Extract the (X, Y) coordinate from the center of the cell holding the provided text.  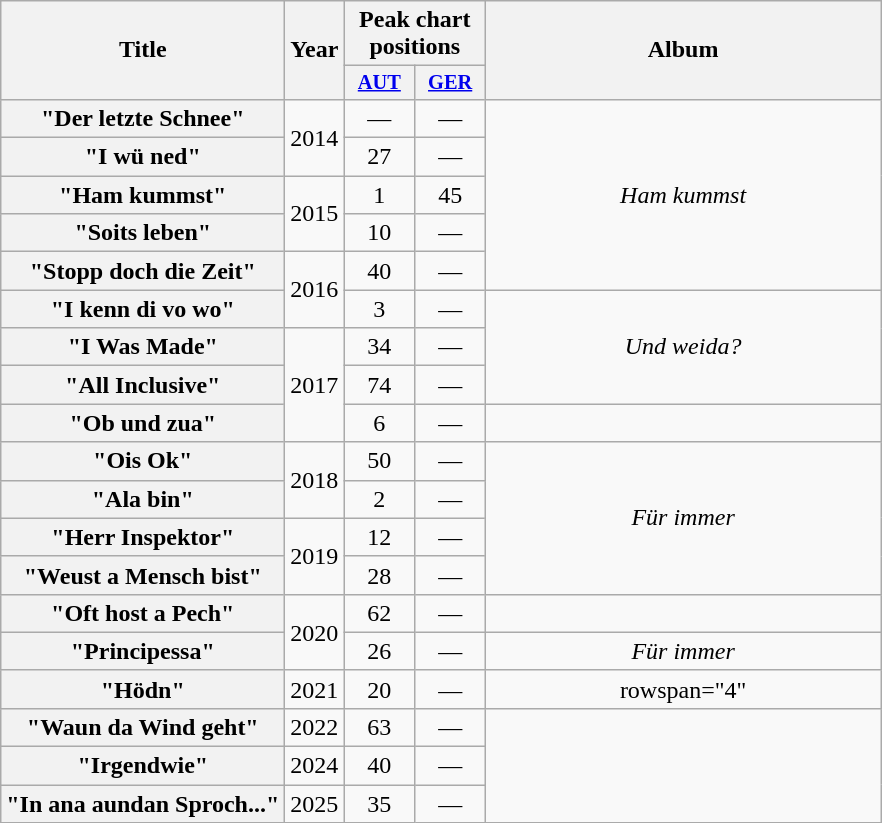
74 (380, 385)
"Principessa" (143, 651)
AUT (380, 83)
12 (380, 537)
rowspan="4" (684, 689)
2022 (314, 727)
"Irgendwie" (143, 766)
"All Inclusive" (143, 385)
"Ham kummst" (143, 195)
"Weust a Mensch bist" (143, 575)
"Waun da Wind geht" (143, 727)
63 (380, 727)
27 (380, 157)
6 (380, 423)
2024 (314, 766)
Und weida? (684, 347)
28 (380, 575)
2020 (314, 632)
34 (380, 347)
"In ana aundan Sproch..." (143, 804)
"Hödn" (143, 689)
"I kenn di vo wo" (143, 309)
Album (684, 50)
2 (380, 499)
10 (380, 233)
"Der letzte Schnee" (143, 118)
2025 (314, 804)
"Ala bin" (143, 499)
"I Was Made" (143, 347)
3 (380, 309)
"Herr Inspektor" (143, 537)
2015 (314, 214)
"Ob und zua" (143, 423)
"I wü ned" (143, 157)
Ham kummst (684, 194)
"Ois Ok" (143, 461)
45 (450, 195)
1 (380, 195)
2018 (314, 480)
2016 (314, 290)
50 (380, 461)
35 (380, 804)
Title (143, 50)
2021 (314, 689)
2019 (314, 556)
26 (380, 651)
Year (314, 50)
2014 (314, 137)
"Oft host a Pech" (143, 613)
Peak chart positions (415, 34)
GER (450, 83)
2017 (314, 385)
20 (380, 689)
"Stopp doch die Zeit" (143, 271)
"Soits leben" (143, 233)
62 (380, 613)
